Find where the given text appears and provide that cell's center as (x, y) coordinate. 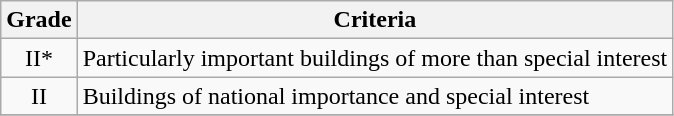
Buildings of national importance and special interest (375, 96)
Criteria (375, 20)
II* (39, 58)
II (39, 96)
Grade (39, 20)
Particularly important buildings of more than special interest (375, 58)
